Return the (X, Y) coordinate for the center point of the cell that contains the specified text.  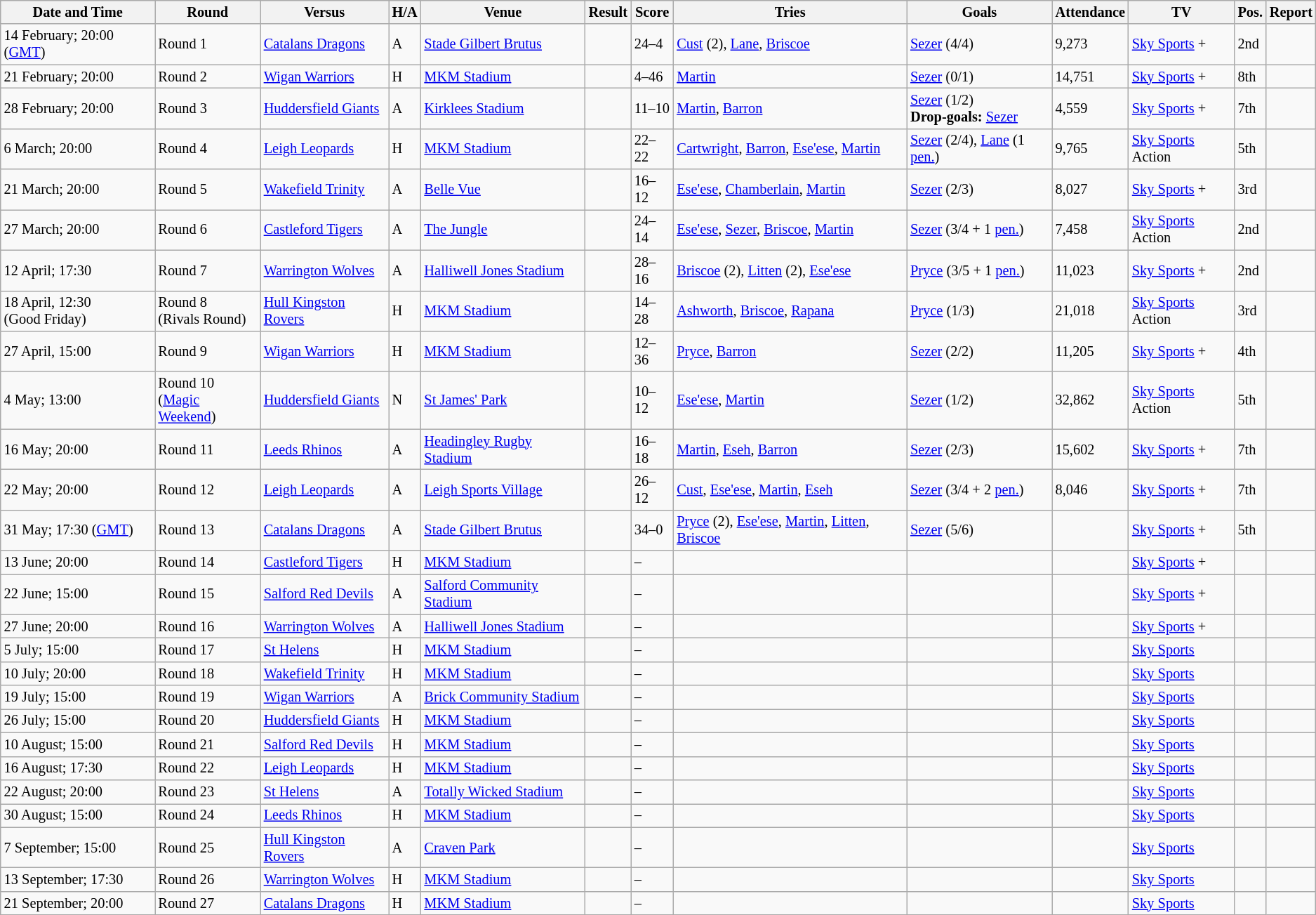
Round 11 (207, 449)
4th (1251, 351)
Round 26 (207, 879)
Round 4 (207, 149)
13 June; 20:00 (78, 562)
Round 9 (207, 351)
10 July; 20:00 (78, 673)
7,458 (1091, 230)
12 April; 17:30 (78, 270)
Round 16 (207, 626)
Sezer (1/2)Drop-goals: Sezer (980, 108)
Round 21 (207, 744)
Round 23 (207, 791)
Cust, Ese'ese, Martin, Eseh (790, 489)
34–0 (652, 530)
14 February; 20:00 (GMT) (78, 44)
Pryce, Barron (790, 351)
10 August; 15:00 (78, 744)
24–14 (652, 230)
Round 19 (207, 697)
18 April, 12:30(Good Friday) (78, 311)
Kirklees Stadium (503, 108)
28–16 (652, 270)
Ese'ese, Martin (790, 400)
Sezer (3/4 + 1 pen.) (980, 230)
Headingley Rugby Stadium (503, 449)
TV (1182, 12)
7 September; 15:00 (78, 848)
30 August; 15:00 (78, 815)
Martin (790, 77)
Round 14 (207, 562)
Round 10(Magic Weekend) (207, 400)
8,027 (1091, 190)
Round (207, 12)
Sezer (5/6) (980, 530)
Sezer (3/4 + 2 pen.) (980, 489)
Martin, Barron (790, 108)
Round 18 (207, 673)
28 February; 20:00 (78, 108)
27 March; 20:00 (78, 230)
Ese'ese, Chamberlain, Martin (790, 190)
Brick Community Stadium (503, 697)
11,205 (1091, 351)
Round 1 (207, 44)
31 May; 17:30 (GMT) (78, 530)
Pryce (3/5 + 1 pen.) (980, 270)
Date and Time (78, 12)
9,765 (1091, 149)
4–46 (652, 77)
10–12 (652, 400)
Versus (324, 12)
Leigh Sports Village (503, 489)
Venue (503, 12)
Attendance (1091, 12)
Round 12 (207, 489)
Sezer (2/2) (980, 351)
16–18 (652, 449)
Ashworth, Briscoe, Rapana (790, 311)
Pryce (2), Ese'ese, Martin, Litten, Briscoe (790, 530)
14,751 (1091, 77)
Martin, Eseh, Barron (790, 449)
8th (1251, 77)
15,602 (1091, 449)
Belle Vue (503, 190)
21 February; 20:00 (78, 77)
Round 5 (207, 190)
24–4 (652, 44)
Sezer (4/4) (980, 44)
27 April, 15:00 (78, 351)
Round 13 (207, 530)
16–12 (652, 190)
8,046 (1091, 489)
Sezer (0/1) (980, 77)
22 May; 20:00 (78, 489)
Round 17 (207, 650)
Briscoe (2), Litten (2), Ese'ese (790, 270)
Round 3 (207, 108)
4 May; 13:00 (78, 400)
5 July; 15:00 (78, 650)
Pos. (1251, 12)
27 June; 20:00 (78, 626)
Salford Community Stadium (503, 594)
Pryce (1/3) (980, 311)
26–12 (652, 489)
19 July; 15:00 (78, 697)
Round 20 (207, 720)
11–10 (652, 108)
Round 2 (207, 77)
4,559 (1091, 108)
22–22 (652, 149)
N (405, 400)
21,018 (1091, 311)
Goals (980, 12)
St James' Park (503, 400)
Score (652, 12)
13 September; 17:30 (78, 879)
Tries (790, 12)
16 May; 20:00 (78, 449)
Report (1291, 12)
The Jungle (503, 230)
Round 25 (207, 848)
26 July; 15:00 (78, 720)
9,273 (1091, 44)
Totally Wicked Stadium (503, 791)
H/A (405, 12)
Sezer (2/4), Lane (1 pen.) (980, 149)
Sezer (1/2) (980, 400)
Round 27 (207, 903)
Result (608, 12)
Round 7 (207, 270)
16 August; 17:30 (78, 768)
21 September; 20:00 (78, 903)
12–36 (652, 351)
Ese'ese, Sezer, Briscoe, Martin (790, 230)
Cartwright, Barron, Ese'ese, Martin (790, 149)
6 March; 20:00 (78, 149)
Cust (2), Lane, Briscoe (790, 44)
Round 8(Rivals Round) (207, 311)
Round 22 (207, 768)
11,023 (1091, 270)
Round 24 (207, 815)
Round 6 (207, 230)
21 March; 20:00 (78, 190)
32,862 (1091, 400)
22 August; 20:00 (78, 791)
22 June; 15:00 (78, 594)
Craven Park (503, 848)
Round 15 (207, 594)
14–28 (652, 311)
